Determine the (x, y) coordinate at the center of the cell enclosing the given text.  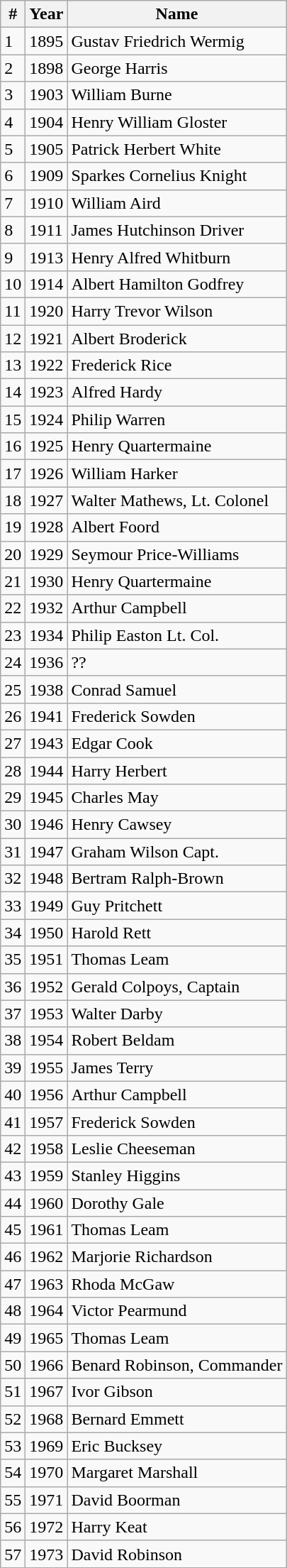
46 (13, 1257)
Conrad Samuel (177, 689)
27 (13, 743)
Guy Pritchett (177, 906)
54 (13, 1473)
Bernard Emmett (177, 1419)
45 (13, 1230)
Walter Darby (177, 1014)
53 (13, 1446)
1965 (47, 1338)
1925 (47, 446)
1910 (47, 203)
29 (13, 798)
50 (13, 1365)
1958 (47, 1148)
1971 (47, 1500)
Henry Cawsey (177, 825)
1943 (47, 743)
Leslie Cheeseman (177, 1148)
Frederick Rice (177, 366)
James Terry (177, 1068)
1941 (47, 716)
1927 (47, 500)
Henry Alfred Whitburn (177, 257)
1944 (47, 770)
Harry Keat (177, 1527)
3 (13, 95)
Albert Broderick (177, 339)
57 (13, 1554)
40 (13, 1095)
# (13, 14)
1923 (47, 393)
1911 (47, 230)
12 (13, 339)
Harold Rett (177, 933)
1946 (47, 825)
1948 (47, 879)
1966 (47, 1365)
?? (177, 662)
1905 (47, 149)
Gustav Friedrich Wermig (177, 41)
1972 (47, 1527)
35 (13, 960)
30 (13, 825)
George Harris (177, 68)
William Burne (177, 95)
Stanley Higgins (177, 1175)
1914 (47, 284)
6 (13, 176)
1959 (47, 1175)
1903 (47, 95)
Year (47, 14)
32 (13, 879)
1929 (47, 554)
2 (13, 68)
43 (13, 1175)
Alfred Hardy (177, 393)
Philip Warren (177, 420)
Bertram Ralph-Brown (177, 879)
Gerald Colpoys, Captain (177, 987)
Robert Beldam (177, 1041)
Albert Foord (177, 527)
23 (13, 635)
1895 (47, 41)
1964 (47, 1311)
1954 (47, 1041)
1947 (47, 852)
1956 (47, 1095)
Harry Trevor Wilson (177, 311)
1957 (47, 1122)
1913 (47, 257)
34 (13, 933)
Seymour Price-Williams (177, 554)
Marjorie Richardson (177, 1257)
28 (13, 770)
Benard Robinson, Commander (177, 1365)
1 (13, 41)
1924 (47, 420)
1904 (47, 122)
24 (13, 662)
1952 (47, 987)
37 (13, 1014)
1922 (47, 366)
4 (13, 122)
33 (13, 906)
Patrick Herbert White (177, 149)
1920 (47, 311)
5 (13, 149)
1932 (47, 608)
Edgar Cook (177, 743)
21 (13, 581)
Sparkes Cornelius Knight (177, 176)
1949 (47, 906)
1936 (47, 662)
1909 (47, 176)
David Boorman (177, 1500)
Henry William Gloster (177, 122)
52 (13, 1419)
1953 (47, 1014)
56 (13, 1527)
9 (13, 257)
41 (13, 1122)
Margaret Marshall (177, 1473)
1955 (47, 1068)
1970 (47, 1473)
Graham Wilson Capt. (177, 852)
Dorothy Gale (177, 1203)
1921 (47, 339)
39 (13, 1068)
18 (13, 500)
Victor Pearmund (177, 1311)
Walter Mathews, Lt. Colonel (177, 500)
Name (177, 14)
William Aird (177, 203)
49 (13, 1338)
1930 (47, 581)
14 (13, 393)
55 (13, 1500)
1926 (47, 473)
1969 (47, 1446)
47 (13, 1284)
11 (13, 311)
Rhoda McGaw (177, 1284)
1928 (47, 527)
20 (13, 554)
Philip Easton Lt. Col. (177, 635)
William Harker (177, 473)
James Hutchinson Driver (177, 230)
17 (13, 473)
31 (13, 852)
22 (13, 608)
44 (13, 1203)
19 (13, 527)
25 (13, 689)
Charles May (177, 798)
Harry Herbert (177, 770)
1960 (47, 1203)
13 (13, 366)
1950 (47, 933)
Albert Hamilton Godfrey (177, 284)
10 (13, 284)
David Robinson (177, 1554)
1961 (47, 1230)
7 (13, 203)
15 (13, 420)
1973 (47, 1554)
1962 (47, 1257)
1963 (47, 1284)
1938 (47, 689)
1951 (47, 960)
1968 (47, 1419)
38 (13, 1041)
48 (13, 1311)
42 (13, 1148)
36 (13, 987)
51 (13, 1392)
1945 (47, 798)
16 (13, 446)
Ivor Gibson (177, 1392)
1967 (47, 1392)
1898 (47, 68)
8 (13, 230)
26 (13, 716)
1934 (47, 635)
Eric Bucksey (177, 1446)
